Search for the cell housing the specified text and yield its (X, Y) center coordinate. 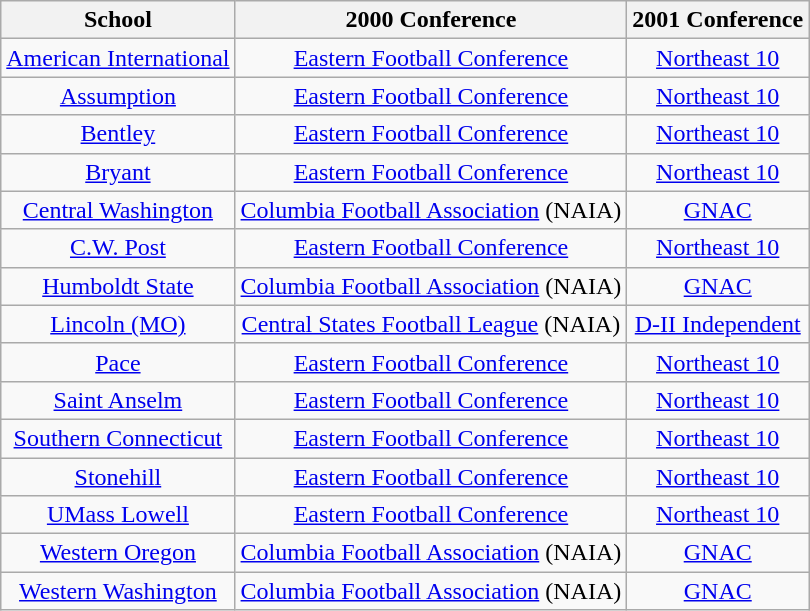
Humboldt State (118, 286)
Assumption (118, 96)
Bentley (118, 134)
2001 Conference (718, 20)
American International (118, 58)
Bryant (118, 172)
Western Washington (118, 591)
Western Oregon (118, 553)
D-II Independent (718, 324)
UMass Lowell (118, 515)
Central States Football League (NAIA) (431, 324)
Lincoln (MO) (118, 324)
C.W. Post (118, 248)
Stonehill (118, 477)
Saint Anselm (118, 400)
Pace (118, 362)
School (118, 20)
Southern Connecticut (118, 438)
Central Washington (118, 210)
2000 Conference (431, 20)
